Provide the (x, y) coordinate of the cell's center where the given text is located.  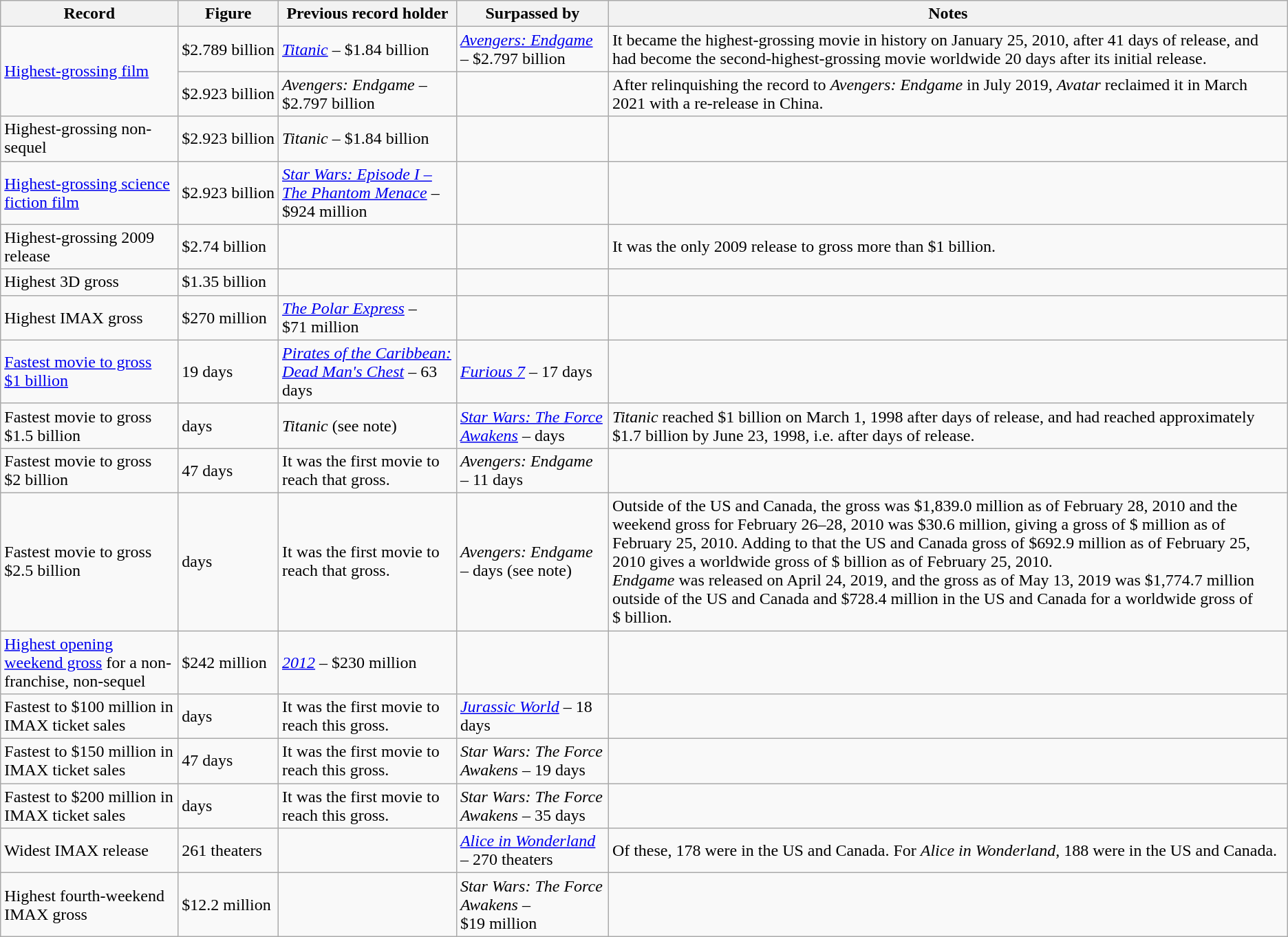
Jurassic World – 18 days (533, 717)
$270 million (228, 318)
Surpassed by (533, 14)
Highest 3D gross (89, 282)
Star Wars: The Force Awakens – 19 days (533, 761)
Of these, 178 were in the US and Canada. For Alice in Wonderland, 188 were in the US and Canada. (948, 850)
2012 – $230 million (367, 662)
Record (89, 14)
Fastest movie to gross $1 billion (89, 371)
After relinquishing the record to Avengers: Endgame in July 2019, Avatar reclaimed it in March 2021 with a re-release in China. (948, 94)
$2.789 billion (228, 50)
Highest IMAX gross (89, 318)
Star Wars: The Force Awakens – 35 days (533, 806)
Star Wars: Episode I – The Phantom Menace – $924 million (367, 193)
Fastest movie to gross $2 billion (89, 471)
Highest-grossing film (89, 72)
Highest-grossing science fiction film (89, 193)
261 theaters (228, 850)
19 days (228, 371)
Notes (948, 14)
Highest-grossing 2009 release (89, 246)
Highest fourth-weekend IMAX gross (89, 905)
Figure (228, 14)
Titanic (see note) (367, 425)
Avengers: Endgame – 11 days (533, 471)
The Polar Express – $71 million (367, 318)
Widest IMAX release (89, 850)
Star Wars: The Force Awakens – days (533, 425)
Fastest movie to gross $1.5 billion (89, 425)
Fastest to $150 million in IMAX ticket sales (89, 761)
Highest opening weekend gross for a non-franchise, non-sequel (89, 662)
Furious 7 – 17 days (533, 371)
$242 million (228, 662)
$12.2 million (228, 905)
Fastest to $200 million in IMAX ticket sales (89, 806)
$1.35 billion (228, 282)
$2.74 billion (228, 246)
Highest-grossing non-sequel (89, 139)
Fastest movie to gross $2.5 billion (89, 561)
Fastest to $100 million in IMAX ticket sales (89, 717)
Alice in Wonderland – 270 theaters (533, 850)
Star Wars: The Force Awakens – $19 million (533, 905)
Pirates of the Caribbean: Dead Man's Chest – 63 days (367, 371)
Previous record holder (367, 14)
Avengers: Endgame – days (see note) (533, 561)
It was the only 2009 release to gross more than $1 billion. (948, 246)
